Determine the (x, y) coordinate at the center of the cell enclosing the given text.  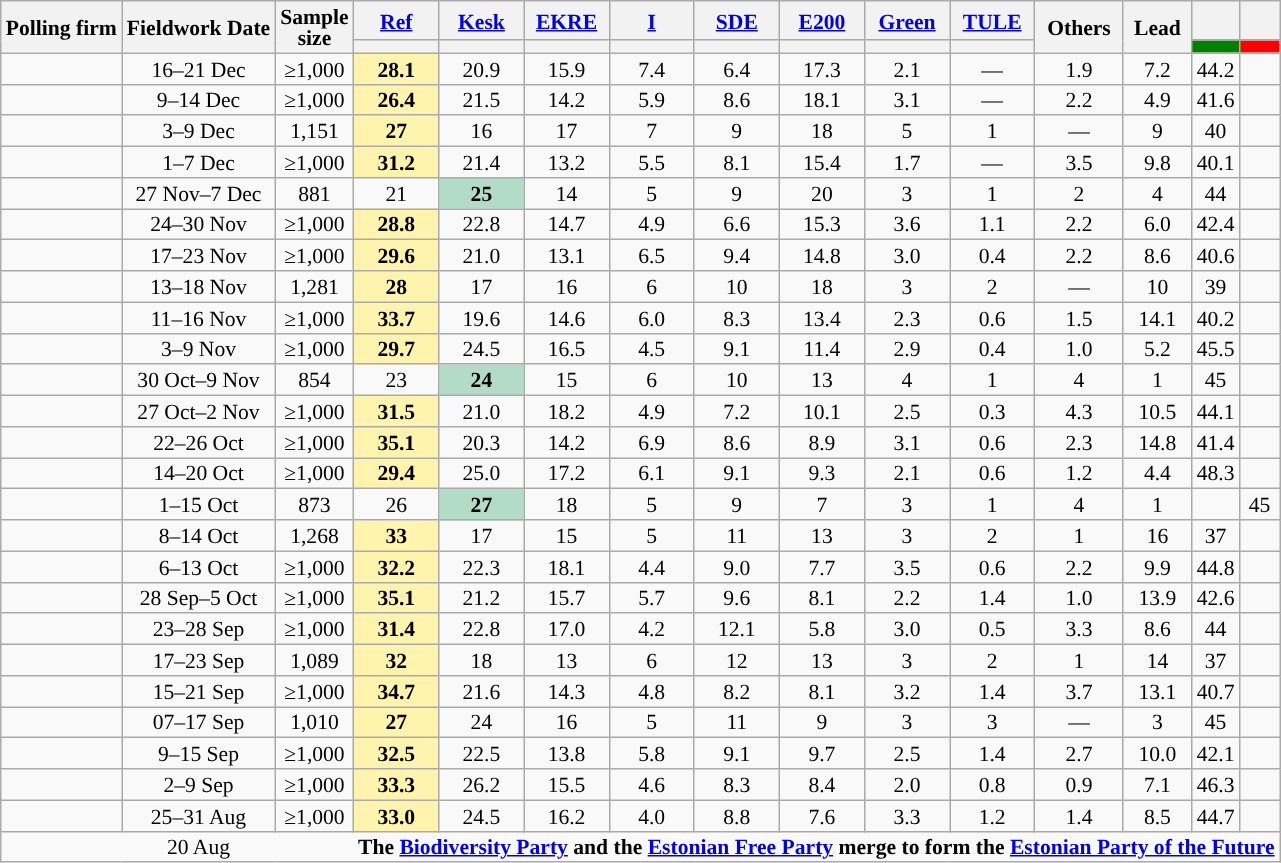
9.8 (1157, 162)
21.4 (482, 162)
28 Sep–5 Oct (198, 598)
41.6 (1216, 100)
48.3 (1216, 474)
13.2 (566, 162)
0.8 (992, 784)
1.9 (1080, 68)
0.5 (992, 630)
16.2 (566, 816)
15.9 (566, 68)
1,151 (314, 132)
21.6 (482, 692)
E200 (822, 20)
22.3 (482, 566)
6.5 (652, 256)
14.7 (566, 224)
12.1 (736, 630)
25.0 (482, 474)
44.2 (1216, 68)
34.7 (396, 692)
26.4 (396, 100)
873 (314, 504)
2.9 (906, 348)
31.2 (396, 162)
3.2 (906, 692)
10.5 (1157, 412)
6.1 (652, 474)
29.4 (396, 474)
Kesk (482, 20)
22.5 (482, 754)
4.3 (1080, 412)
9.4 (736, 256)
31.4 (396, 630)
6–13 Oct (198, 566)
15.7 (566, 598)
26 (396, 504)
17.2 (566, 474)
6.9 (652, 442)
15.4 (822, 162)
4.2 (652, 630)
41.4 (1216, 442)
42.4 (1216, 224)
EKRE (566, 20)
Fieldwork Date (198, 27)
Samplesize (314, 27)
44.8 (1216, 566)
SDE (736, 20)
I (652, 20)
9.3 (822, 474)
The Biodiversity Party and the Estonian Free Party merge to form the Estonian Party of the Future (817, 846)
30 Oct–9 Nov (198, 380)
5.7 (652, 598)
5.2 (1157, 348)
40.6 (1216, 256)
16–21 Dec (198, 68)
25 (482, 194)
8.5 (1157, 816)
1.1 (992, 224)
10.0 (1157, 754)
9.6 (736, 598)
23 (396, 380)
24–30 Nov (198, 224)
20 Aug (198, 846)
Green (906, 20)
29.7 (396, 348)
32.2 (396, 566)
39 (1216, 286)
46.3 (1216, 784)
18.2 (566, 412)
42.1 (1216, 754)
27 Oct–2 Nov (198, 412)
9.0 (736, 566)
44.7 (1216, 816)
9.9 (1157, 566)
14.3 (566, 692)
28.8 (396, 224)
10.1 (822, 412)
3–9 Nov (198, 348)
07–17 Sep (198, 722)
20 (822, 194)
4.6 (652, 784)
11.4 (822, 348)
21.2 (482, 598)
8.2 (736, 692)
33.3 (396, 784)
32.5 (396, 754)
6.4 (736, 68)
6.6 (736, 224)
3–9 Dec (198, 132)
3.6 (906, 224)
19.6 (482, 318)
7.1 (1157, 784)
9.7 (822, 754)
29.6 (396, 256)
1–15 Oct (198, 504)
33.7 (396, 318)
28 (396, 286)
40 (1216, 132)
5.9 (652, 100)
4.8 (652, 692)
40.2 (1216, 318)
TULE (992, 20)
13.8 (566, 754)
2.0 (906, 784)
16.5 (566, 348)
20.3 (482, 442)
31.5 (396, 412)
32 (396, 660)
5.5 (652, 162)
15.5 (566, 784)
4.0 (652, 816)
21 (396, 194)
0.3 (992, 412)
45.5 (1216, 348)
17.3 (822, 68)
44.1 (1216, 412)
854 (314, 380)
0.9 (1080, 784)
8.8 (736, 816)
7.4 (652, 68)
1.5 (1080, 318)
8–14 Oct (198, 536)
14–20 Oct (198, 474)
1,010 (314, 722)
11–16 Nov (198, 318)
1,268 (314, 536)
23–28 Sep (198, 630)
1.7 (906, 162)
1,281 (314, 286)
26.2 (482, 784)
3.7 (1080, 692)
28.1 (396, 68)
1–7 Dec (198, 162)
27 Nov–7 Dec (198, 194)
14.6 (566, 318)
14.1 (1157, 318)
17–23 Sep (198, 660)
Lead (1157, 27)
2–9 Sep (198, 784)
33 (396, 536)
Ref (396, 20)
17–23 Nov (198, 256)
Polling firm (62, 27)
1,089 (314, 660)
881 (314, 194)
17.0 (566, 630)
42.6 (1216, 598)
4.5 (652, 348)
8.4 (822, 784)
40.7 (1216, 692)
20.9 (482, 68)
2.7 (1080, 754)
7.7 (822, 566)
7.6 (822, 816)
22–26 Oct (198, 442)
13.4 (822, 318)
12 (736, 660)
15–21 Sep (198, 692)
Others (1080, 27)
9–14 Dec (198, 100)
13–18 Nov (198, 286)
25–31 Aug (198, 816)
21.5 (482, 100)
40.1 (1216, 162)
15.3 (822, 224)
8.9 (822, 442)
33.0 (396, 816)
9–15 Sep (198, 754)
13.9 (1157, 598)
